Output the [x, y] coordinate of the center of the cell containing the given text.  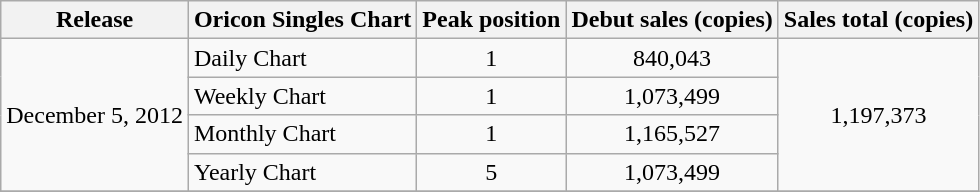
Sales total (copies) [878, 20]
840,043 [672, 58]
Release [95, 20]
Yearly Chart [302, 172]
Monthly Chart [302, 134]
December 5, 2012 [95, 115]
Peak position [492, 20]
Daily Chart [302, 58]
Debut sales (copies) [672, 20]
Weekly Chart [302, 96]
1,165,527 [672, 134]
5 [492, 172]
Oricon Singles Chart [302, 20]
1,197,373 [878, 115]
